Return [X, Y] of the center of cell containing provided text 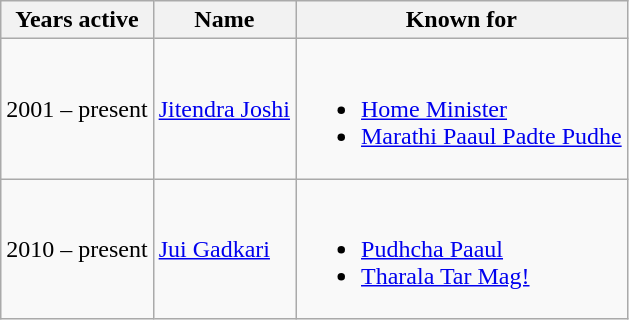
Pudhcha PaaulTharala Tar Mag! [462, 249]
Years active [77, 20]
Home MinisterMarathi Paaul Padte Pudhe [462, 109]
2001 – present [77, 109]
Jitendra Joshi [224, 109]
2010 – present [77, 249]
Jui Gadkari [224, 249]
Known for [462, 20]
Name [224, 20]
